Search for the cell housing the specified text and yield its [X, Y] center coordinate. 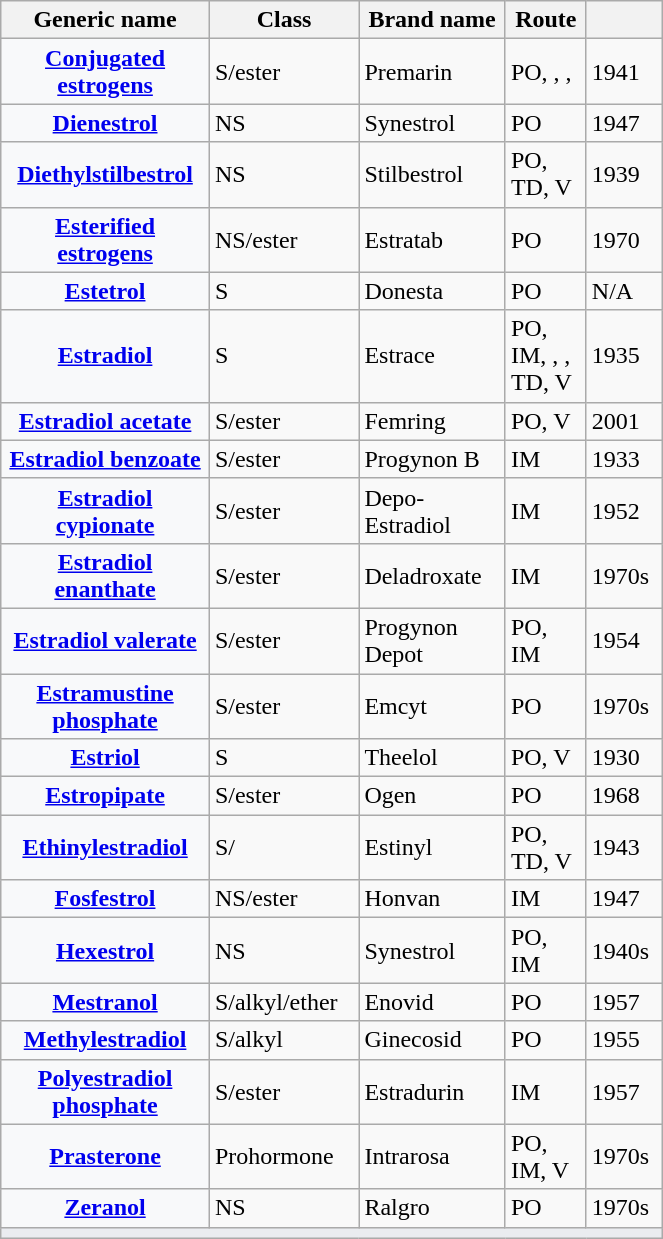
Enovid [432, 1002]
1970 [624, 240]
Estrace [432, 356]
PO, IM, , , TD, V [546, 356]
PO, IM, V [546, 1156]
Dienestrol [106, 123]
1952 [624, 510]
S/ [284, 848]
Route [546, 20]
Theelol [432, 758]
Brand name [432, 20]
1954 [624, 640]
Estetrol [106, 291]
Estradiol benzoate [106, 459]
Progynon B [432, 459]
Progynon Depot [432, 640]
Premarin [432, 72]
Ogen [432, 796]
Estradiol enanthate [106, 576]
Estropipate [106, 796]
Estriol [106, 758]
2001 [624, 421]
1930 [624, 758]
Deladroxate [432, 576]
Donesta [432, 291]
Ralgro [432, 1208]
1943 [624, 848]
Generic name [106, 20]
Prasterone [106, 1156]
Intrarosa [432, 1156]
Methylestradiol [106, 1040]
Ginecosid [432, 1040]
Class [284, 20]
Mestranol [106, 1002]
Estramustine phosphate [106, 706]
PO, , , [546, 72]
Estradiol acetate [106, 421]
Diethylstilbestrol [106, 174]
Prohormone [284, 1156]
Stilbestrol [432, 174]
Zeranol [106, 1208]
Estinyl [432, 848]
1939 [624, 174]
1941 [624, 72]
1935 [624, 356]
Estradiol [106, 356]
Fosfestrol [106, 899]
Esterified estrogens [106, 240]
Ethinylestradiol [106, 848]
S/alkyl/ether [284, 1002]
Estradurin [432, 1092]
Honvan [432, 899]
Estradiol valerate [106, 640]
Emcyt [432, 706]
Estratab [432, 240]
1940s [624, 950]
Hexestrol [106, 950]
Depo-Estradiol [432, 510]
1955 [624, 1040]
Estradiol cypionate [106, 510]
1933 [624, 459]
Polyestradiol phosphate [106, 1092]
Femring [432, 421]
Conjugated estrogens [106, 72]
S/alkyl [284, 1040]
1968 [624, 796]
N/A [624, 291]
